Scan for the cell matching the given text and deliver its (x, y) coordinate at center. 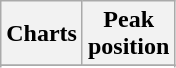
Charts (42, 34)
Peakposition (128, 34)
